Output the (X, Y) coordinate of the center of the cell containing the given text.  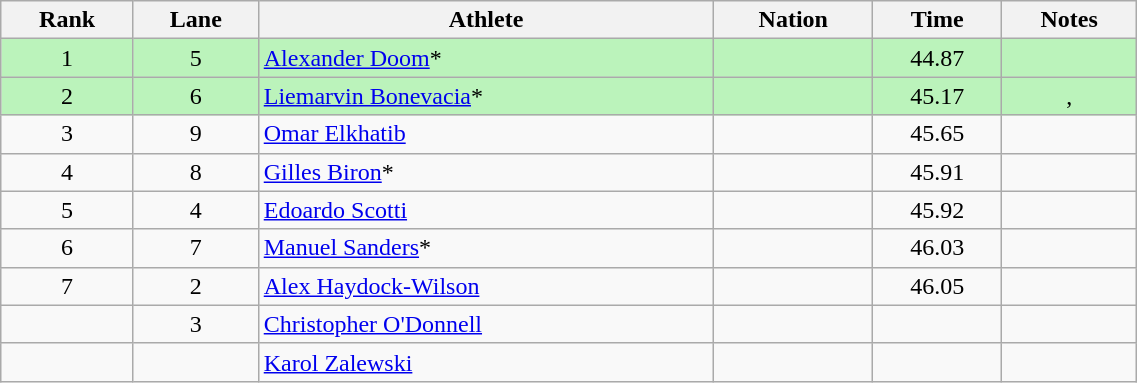
46.03 (938, 248)
45.65 (938, 134)
Manuel Sanders* (486, 248)
Time (938, 20)
9 (196, 134)
Karol Zalewski (486, 362)
Christopher O'Donnell (486, 324)
Edoardo Scotti (486, 210)
45.17 (938, 96)
45.91 (938, 172)
Gilles Biron* (486, 172)
45.92 (938, 210)
Athlete (486, 20)
, (1068, 96)
1 (68, 58)
44.87 (938, 58)
Alex Haydock-Wilson (486, 286)
8 (196, 172)
Notes (1068, 20)
Alexander Doom* (486, 58)
Nation (794, 20)
Liemarvin Bonevacia* (486, 96)
Omar Elkhatib (486, 134)
Rank (68, 20)
Lane (196, 20)
46.05 (938, 286)
